Return [x, y] of the center of cell containing provided text 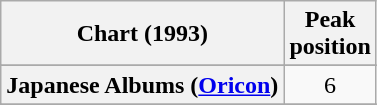
Chart (1993) [142, 34]
Japanese Albums (Oricon) [142, 85]
Peakposition [330, 34]
6 [330, 85]
